Determine the (X, Y) coordinate at the center of the cell enclosing the given text.  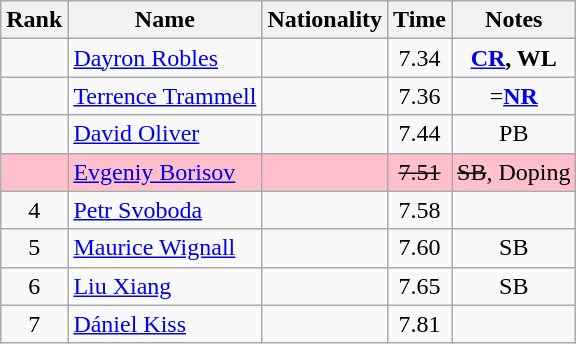
7.44 (420, 134)
7.81 (420, 324)
7.65 (420, 286)
4 (34, 210)
Terrence Trammell (165, 96)
Petr Svoboda (165, 210)
Maurice Wignall (165, 248)
7 (34, 324)
PB (514, 134)
=NR (514, 96)
SB, Doping (514, 172)
Nationality (325, 20)
7.60 (420, 248)
Notes (514, 20)
David Oliver (165, 134)
6 (34, 286)
7.58 (420, 210)
7.36 (420, 96)
Evgeniy Borisov (165, 172)
Liu Xiang (165, 286)
Dániel Kiss (165, 324)
Name (165, 20)
5 (34, 248)
Rank (34, 20)
7.51 (420, 172)
Dayron Robles (165, 58)
CR, WL (514, 58)
7.34 (420, 58)
Time (420, 20)
